Locate the cell with the specified text and output its (X, Y) center coordinate. 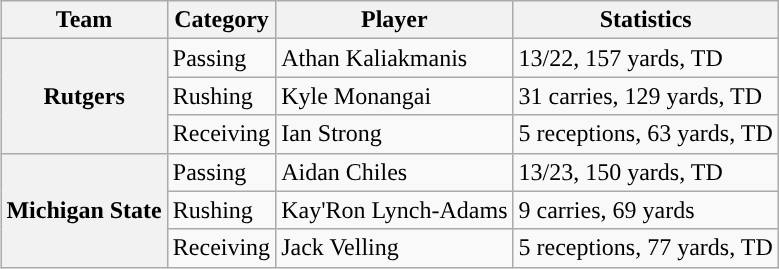
Michigan State (84, 210)
Statistics (646, 20)
Kyle Monangai (394, 96)
Team (84, 20)
Rutgers (84, 96)
Aidan Chiles (394, 172)
Jack Velling (394, 248)
Kay'Ron Lynch-Adams (394, 210)
Category (221, 20)
9 carries, 69 yards (646, 210)
13/23, 150 yards, TD (646, 172)
Ian Strong (394, 134)
5 receptions, 63 yards, TD (646, 134)
Athan Kaliakmanis (394, 58)
13/22, 157 yards, TD (646, 58)
31 carries, 129 yards, TD (646, 96)
Player (394, 20)
5 receptions, 77 yards, TD (646, 248)
